From the cell containing the given text, extract its center point as (X, Y) coordinate. 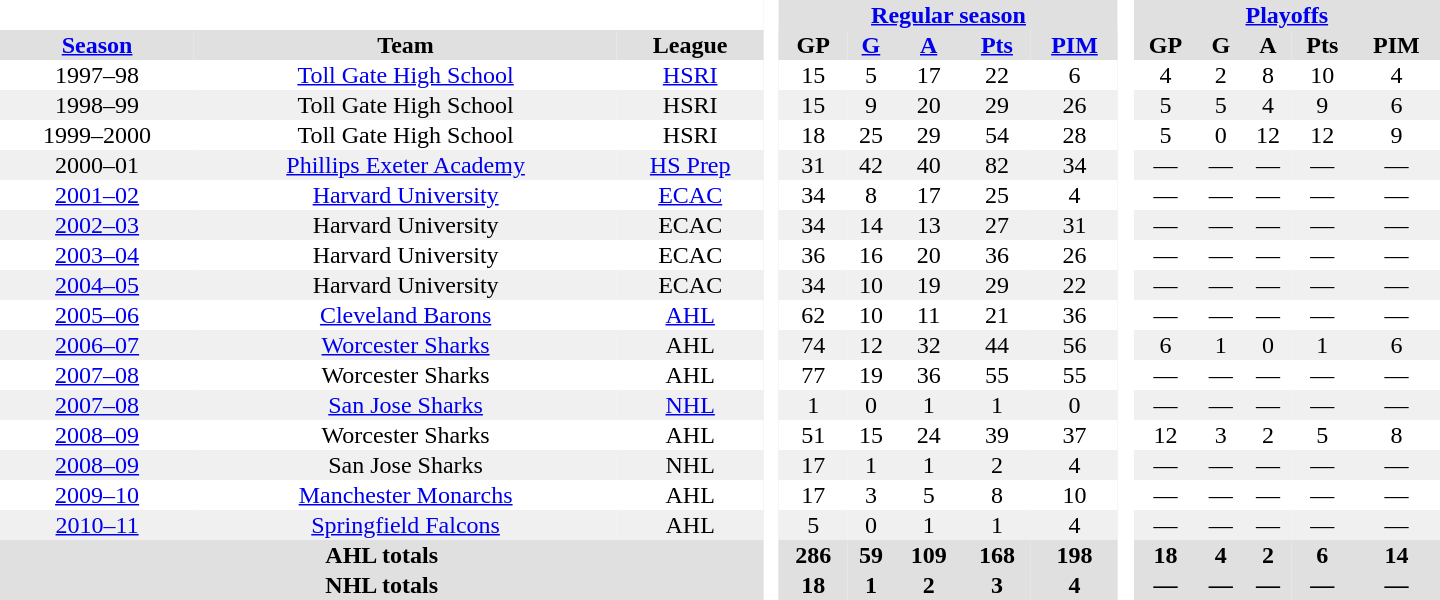
54 (997, 135)
74 (813, 345)
2006–07 (97, 345)
82 (997, 165)
League (690, 45)
2009–10 (97, 495)
37 (1074, 435)
1997–98 (97, 75)
24 (929, 435)
NHL totals (382, 585)
Phillips Exeter Academy (406, 165)
2004–05 (97, 285)
Cleveland Barons (406, 315)
Regular season (948, 15)
2002–03 (97, 225)
AHL totals (382, 555)
Springfield Falcons (406, 525)
Manchester Monarchs (406, 495)
27 (997, 225)
286 (813, 555)
39 (997, 435)
16 (870, 255)
44 (997, 345)
HS Prep (690, 165)
2003–04 (97, 255)
13 (929, 225)
32 (929, 345)
21 (997, 315)
Playoffs (1287, 15)
2000–01 (97, 165)
168 (997, 555)
40 (929, 165)
2001–02 (97, 195)
28 (1074, 135)
Season (97, 45)
59 (870, 555)
Team (406, 45)
198 (1074, 555)
51 (813, 435)
11 (929, 315)
109 (929, 555)
2010–11 (97, 525)
56 (1074, 345)
77 (813, 375)
1999–2000 (97, 135)
62 (813, 315)
42 (870, 165)
1998–99 (97, 105)
2005–06 (97, 315)
